Extract the [X, Y] coordinate from the center of the cell holding the provided text.  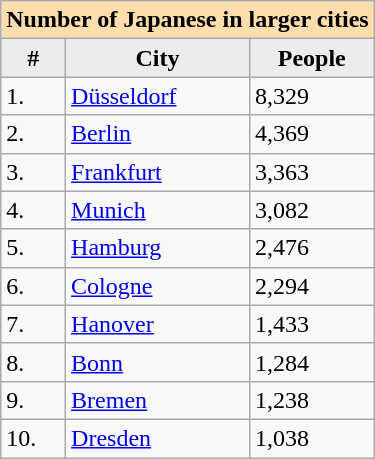
3. [34, 172]
People [312, 58]
1,038 [312, 438]
Hanover [158, 324]
5. [34, 248]
Bremen [158, 400]
6. [34, 286]
1,433 [312, 324]
8. [34, 362]
Number of Japanese in larger cities [188, 20]
Hamburg [158, 248]
8,329 [312, 96]
1,284 [312, 362]
# [34, 58]
Frankfurt [158, 172]
Munich [158, 210]
4. [34, 210]
Cologne [158, 286]
3,082 [312, 210]
2,476 [312, 248]
2,294 [312, 286]
2. [34, 134]
Bonn [158, 362]
Düsseldorf [158, 96]
7. [34, 324]
3,363 [312, 172]
9. [34, 400]
Berlin [158, 134]
City [158, 58]
10. [34, 438]
4,369 [312, 134]
Dresden [158, 438]
1. [34, 96]
1,238 [312, 400]
